Pinpoint the cell where the given text exists, returning its [X, Y] midpoint coordinate. 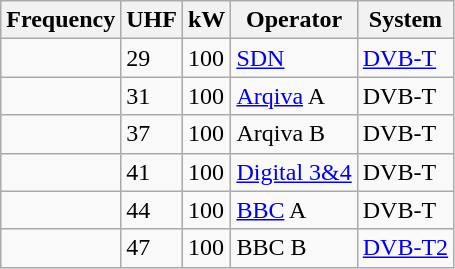
System [405, 20]
Arqiva B [294, 134]
BBC B [294, 248]
Frequency [61, 20]
29 [152, 58]
kW [206, 20]
UHF [152, 20]
41 [152, 172]
47 [152, 248]
DVB-T2 [405, 248]
31 [152, 96]
37 [152, 134]
SDN [294, 58]
BBC A [294, 210]
Operator [294, 20]
44 [152, 210]
Arqiva A [294, 96]
Digital 3&4 [294, 172]
